Extract the (X, Y) coordinate from the center of the cell holding the provided text.  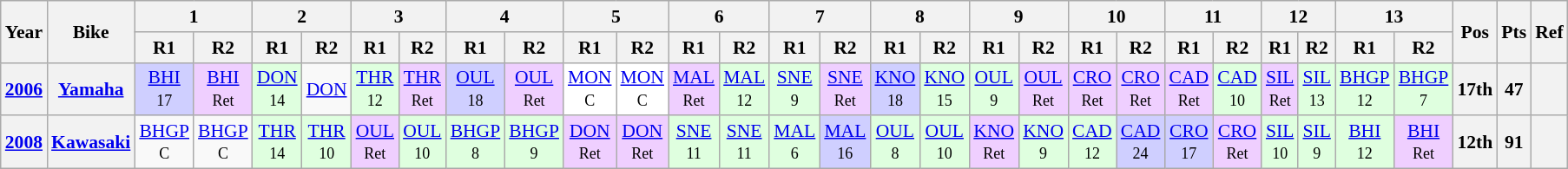
4 (505, 16)
BHGP9 (534, 142)
9 (1018, 16)
17th (1474, 88)
OUL8 (894, 142)
BHI17 (164, 88)
47 (1514, 88)
10 (1117, 16)
BHGP12 (1365, 88)
SILRet (1280, 88)
OUL9 (993, 88)
SIL13 (1316, 88)
THR14 (278, 142)
MAL6 (794, 142)
6 (719, 16)
Pts (1514, 31)
Yamaha (90, 88)
CAD12 (1092, 142)
THRRet (422, 88)
MAL12 (744, 88)
Ref (1549, 31)
12 (1299, 16)
CAD10 (1237, 88)
1 (193, 16)
SIL9 (1316, 142)
SIL10 (1280, 142)
Pos (1474, 31)
CRO17 (1189, 142)
DON (326, 88)
KNO9 (1044, 142)
5 (616, 16)
MAL16 (845, 142)
12th (1474, 142)
11 (1212, 16)
KNORet (993, 142)
KNO15 (945, 88)
THR10 (326, 142)
DON14 (278, 88)
OUL18 (476, 88)
SNE9 (794, 88)
Year (24, 31)
SNERet (845, 88)
BHGP8 (476, 142)
CADRet (1189, 88)
7 (820, 16)
Bike (90, 31)
91 (1514, 142)
2006 (24, 88)
2 (302, 16)
CAD24 (1141, 142)
THR12 (375, 88)
2008 (24, 142)
Kawasaki (90, 142)
BHI12 (1365, 142)
BHGP7 (1424, 88)
MALRet (694, 88)
3 (399, 16)
8 (919, 16)
KNO18 (894, 88)
13 (1394, 16)
